From the cell containing the given text, extract its center point as [x, y] coordinate. 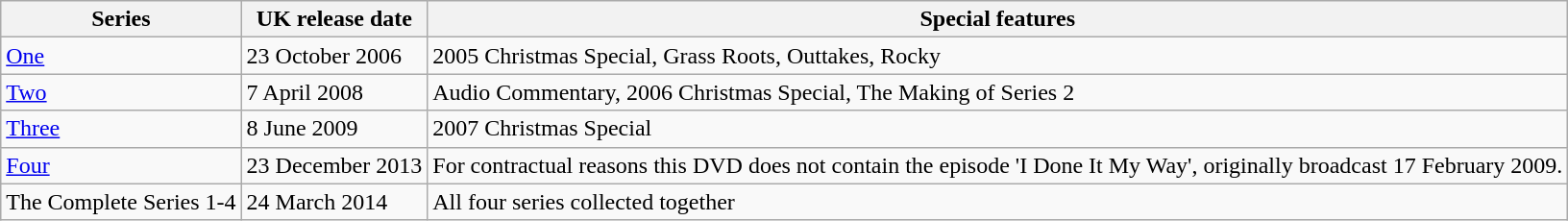
Series [121, 19]
One [121, 56]
Four [121, 165]
The Complete Series 1-4 [121, 202]
8 June 2009 [334, 129]
Audio Commentary, 2006 Christmas Special, The Making of Series 2 [997, 92]
Three [121, 129]
2005 Christmas Special, Grass Roots, Outtakes, Rocky [997, 56]
23 December 2013 [334, 165]
For contractual reasons this DVD does not contain the episode 'I Done It My Way', originally broadcast 17 February 2009. [997, 165]
UK release date [334, 19]
7 April 2008 [334, 92]
Special features [997, 19]
23 October 2006 [334, 56]
Two [121, 92]
24 March 2014 [334, 202]
All four series collected together [997, 202]
2007 Christmas Special [997, 129]
